Capture the cell that displays the provided text and extract its (x, y) central coordinate. 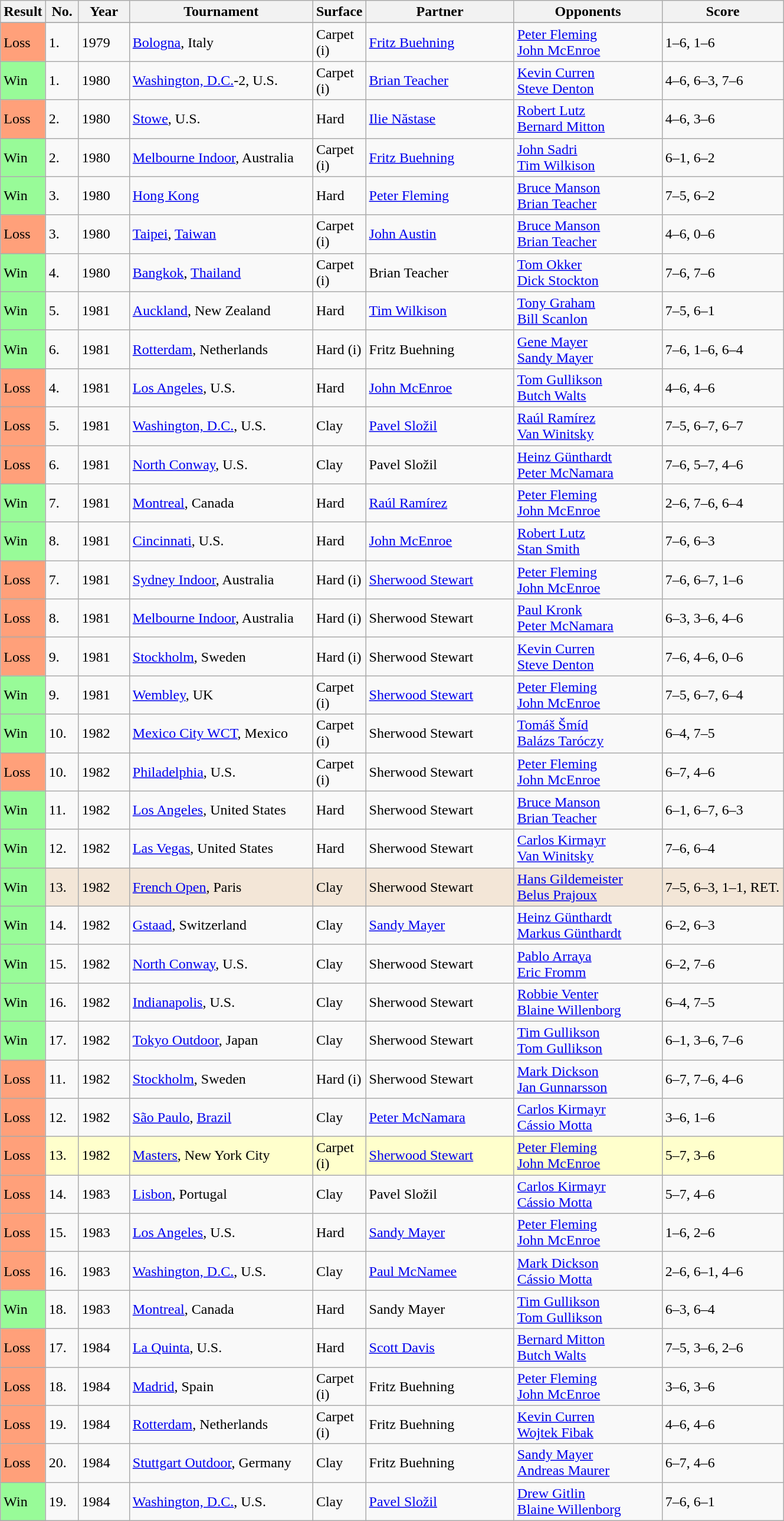
Score (723, 12)
Surface (339, 12)
Tom Okker Dick Stockton (588, 273)
7–6, 6–3 (723, 542)
4–6, 6–3, 7–6 (723, 80)
No. (62, 12)
Tim Wilkison (440, 310)
Taipei, Taiwan (221, 234)
Washington, D.C.-2, U.S. (221, 80)
6–2, 6–3 (723, 925)
Carlos Kirmayr Van Winitsky (588, 849)
Hans Gildemeister Belus Prajoux (588, 887)
Opponents (588, 12)
Ilie Năstase (440, 119)
Indianapolis, U.S. (221, 1002)
Peter McNamara (440, 1118)
7–6, 5–7, 4–6 (723, 464)
French Open, Paris (221, 887)
Year (104, 12)
Stuttgart Outdoor, Germany (221, 1463)
Tomáš Šmíd Balázs Taróczy (588, 733)
4–6, 0–6 (723, 234)
Gstaad, Switzerland (221, 925)
Cincinnati, U.S. (221, 542)
Madrid, Spain (221, 1386)
6–1, 3–6, 7–6 (723, 1040)
Robbie Venter Blaine Willenborg (588, 1002)
Scott Davis (440, 1348)
Auckland, New Zealand (221, 310)
7–5, 6–3, 1–1, RET. (723, 887)
Sandy Mayer Andreas Maurer (588, 1463)
Mark Dickson Cássio Motta (588, 1271)
Pablo Arraya Eric Fromm (588, 963)
7–6, 7–6 (723, 273)
1–6, 1–6 (723, 42)
Hong Kong (221, 196)
Gene Mayer Sandy Mayer (588, 349)
7–5, 6–7, 6–4 (723, 695)
Philadelphia, U.S. (221, 772)
5–7, 4–6 (723, 1195)
5–7, 3–6 (723, 1156)
6–2, 7–6 (723, 963)
Peter Fleming (440, 196)
Sydney Indoor, Australia (221, 580)
Bangkok, Thailand (221, 273)
Lisbon, Portugal (221, 1195)
6–3, 6–4 (723, 1309)
Partner (440, 12)
La Quinta, U.S. (221, 1348)
7–5, 6–1 (723, 310)
Bernard Mitton Butch Walts (588, 1348)
6–7, 7–6, 4–6 (723, 1079)
São Paulo, Brazil (221, 1118)
John Sadri Tim Wilkison (588, 157)
7–6, 6–4 (723, 849)
Los Angeles, United States (221, 810)
Result (23, 12)
John Austin (440, 234)
Tokyo Outdoor, Japan (221, 1040)
3–6, 3–6 (723, 1386)
7–6, 6–7, 1–6 (723, 580)
Masters, New York City (221, 1156)
Drew Gitlin Blaine Willenborg (588, 1502)
Tony Graham Bill Scanlon (588, 310)
Wembley, UK (221, 695)
7–6, 4–6, 0–6 (723, 656)
Mexico City WCT, Mexico (221, 733)
Paul Kronk Peter McNamara (588, 619)
20. (62, 1463)
6–3, 3–6, 4–6 (723, 619)
Mark Dickson Jan Gunnarsson (588, 1079)
Robert Lutz Stan Smith (588, 542)
7–6, 6–1 (723, 1502)
Robert Lutz Bernard Mitton (588, 119)
7–6, 1–6, 6–4 (723, 349)
3–6, 1–6 (723, 1118)
7–5, 6–7, 6–7 (723, 426)
Tournament (221, 12)
7–5, 3–6, 2–6 (723, 1348)
1–6, 2–6 (723, 1232)
Bologna, Italy (221, 42)
2–6, 6–1, 4–6 (723, 1271)
1979 (104, 42)
2–6, 7–6, 6–4 (723, 503)
6–1, 6–2 (723, 157)
7–5, 6–2 (723, 196)
Kevin Curren Wojtek Fibak (588, 1425)
Las Vegas, United States (221, 849)
Stowe, U.S. (221, 119)
Heinz Günthardt Peter McNamara (588, 464)
6–1, 6–7, 6–3 (723, 810)
Tom Gullikson Butch Walts (588, 387)
4–6, 3–6 (723, 119)
Raúl Ramírez Van Winitsky (588, 426)
Heinz Günthardt Markus Günthardt (588, 925)
Raúl Ramírez (440, 503)
Paul McNamee (440, 1271)
